Return [X, Y] of the center of cell containing provided text 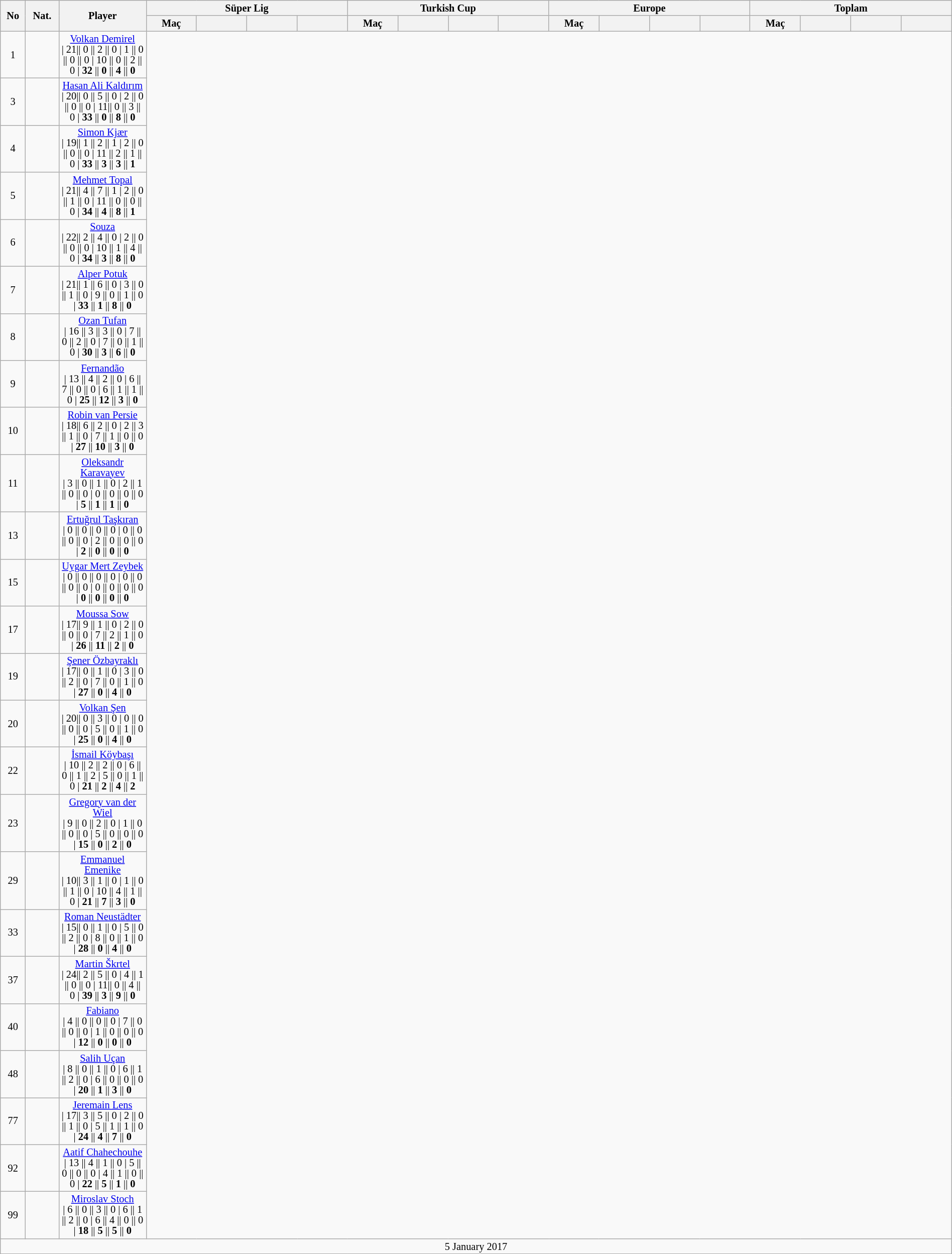
Uygar Mert Zeybek | 0 || 0 || 0 || 0 | 0 || 0 || 0 || 0 | 0 || 0 || 0 || 0 | 0 || 0 || 0 || 0 [102, 583]
19 [13, 676]
Robin van Persie | 18|| 6 || 2 || 0 | 2 || 3 || 1 || 0 | 7 || 1 || 0 || 0 | 27 || 10 || 3 || 0 [102, 431]
Süper Lig [247, 8]
No [13, 15]
Turkish Cup [448, 8]
Fabiano | 4 || 0 || 0 || 0 | 7 || 0 || 0 || 0 | 1 || 0 || 0 || 0 | 12 || 0 || 0 || 0 [102, 1027]
Fernandão | 13 || 4 || 2 || 0 | 6 || 7 || 0 || 0 | 6 || 1 || 1 || 0 | 25 || 12 || 3 || 0 [102, 384]
40 [13, 1027]
Aatif Chahechouhe | 13 || 4 || 1 || 0 | 5 || 0 || 0 || 0 | 4 || 1 || 0 || 0 | 22 || 5 || 1 || 0 [102, 1168]
10 [13, 431]
Jeremain Lens | 17|| 3 || 5 || 0 | 2 || 0 || 1 || 0 | 5 || 1 || 1 || 0 | 24 || 4 || 7 || 0 [102, 1121]
Miroslav Stoch | 6 || 0 || 3 || 0 | 6 || 1 || 2 || 0 | 6 || 4 || 0 || 0 | 18 || 5 || 5 || 0 [102, 1215]
4 [13, 149]
23 [13, 823]
Martin Škrtel | 24|| 2 || 5 || 0 | 4 || 1 || 0 || 0 | 11|| 0 || 4 || 0 | 39 || 3 || 9 || 0 [102, 980]
Nat. [42, 15]
29 [13, 881]
Oleksandr Karavayev | 3 || 0 || 1 || 0 | 2 || 1 || 0 || 0 | 0 || 0 || 0 || 0 | 5 || 1 || 1 || 0 [102, 483]
Europe [650, 8]
20 [13, 724]
3 [13, 101]
77 [13, 1121]
99 [13, 1215]
İsmail Köybaşı | 10 || 2 || 2 || 0 | 6 || 0 || 1 || 2 | 5 || 0 || 1 || 0 | 21 || 2 || 4 || 2 [102, 771]
15 [13, 583]
17 [13, 630]
13 [13, 535]
7 [13, 290]
Moussa Sow | 17|| 9 || 1 || 0 | 2 || 0 || 0 || 0 | 7 || 2 || 1 || 0 | 26 || 11 || 2 || 0 [102, 630]
11 [13, 483]
Volkan Demirel | 21|| 0 || 2 || 0 | 1 || 0 || 0 || 0 | 10 || 0 || 2 || 0 | 32 || 0 || 4 || 0 [102, 55]
92 [13, 1168]
Mehmet Topal | 21|| 4 || 7 || 1 | 2 || 0 || 1 || 0 | 11 || 0 || 0 || 0 | 34 || 4 || 8 || 1 [102, 196]
8 [13, 337]
Gregory van der Wiel | 9 || 0 || 2 || 0 | 1 || 0 || 0 || 0 | 5 || 0 || 0 || 0 | 15 || 0 || 2 || 0 [102, 823]
5 January 2017 [476, 1246]
Hasan Ali Kaldırım | 20|| 0 || 5 || 0 | 2 || 0 || 0 || 0 | 11|| 0 || 3 || 0 | 33 || 0 || 8 || 0 [102, 101]
Souza | 22|| 2 || 4 || 0 | 2 || 0 || 0 || 0 | 10 || 1 || 4 || 0 | 34 || 3 || 8 || 0 [102, 243]
Salih Uçan | 8 || 0 || 1 || 0 | 6 || 1 || 2 || 0 | 6 || 0 || 0 || 0 | 20 || 1 || 3 || 0 [102, 1074]
Volkan Şen | 20|| 0 || 3 || 0 | 0 || 0 || 0 || 0 | 5 || 0 || 1 || 0 | 25 || 0 || 4 || 0 [102, 724]
Emmanuel Emenike | 10|| 3 || 1 || 0 | 1 || 0 || 1 || 0 | 10 || 4 || 1 || 0 | 21 || 7 || 3 || 0 [102, 881]
48 [13, 1074]
Simon Kjær | 19|| 1 || 2 || 1 | 2 || 0 || 0 || 0 | 11 || 2 || 1 || 0 | 33 || 3 || 3 || 1 [102, 149]
Roman Neustädter | 15|| 0 || 1 || 0 | 5 || 0 || 2 || 0 | 8 || 0 || 1 || 0 | 28 || 0 || 4 || 0 [102, 933]
Toplam [851, 8]
37 [13, 980]
Ertuğrul Taşkıran | 0 || 0 || 0 || 0 | 0 || 0 || 0 || 0 | 2 || 0 || 0 || 0 | 2 || 0 || 0 || 0 [102, 535]
Ozan Tufan | 16 || 3 || 3 || 0 | 7 || 0 || 2 || 0 | 7 || 0 || 1 || 0 | 30 || 3 || 6 || 0 [102, 337]
9 [13, 384]
Player [102, 15]
Alper Potuk | 21|| 1 || 6 || 0 | 3 || 0 || 1 || 0 | 9 || 0 || 1 || 0 | 33 || 1 || 8 || 0 [102, 290]
Şener Özbayraklı | 17|| 0 || 1 || 0 | 3 || 0 || 2 || 0 | 7 || 0 || 1 || 0 | 27 || 0 || 4 || 0 [102, 676]
22 [13, 771]
33 [13, 933]
5 [13, 196]
1 [13, 55]
6 [13, 243]
